Pinpoint the cell where the given text exists, returning its (X, Y) midpoint coordinate. 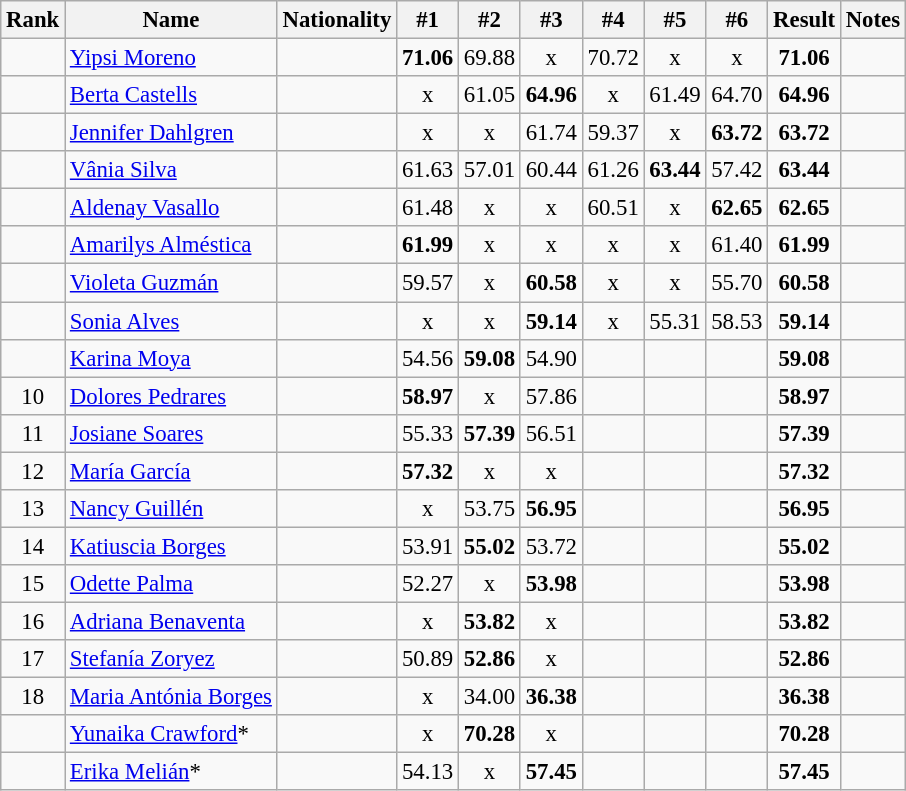
58.53 (737, 321)
17 (33, 659)
10 (33, 396)
María García (172, 471)
#1 (428, 20)
Name (172, 20)
Yipsi Moreno (172, 58)
12 (33, 471)
Stefanía Zoryez (172, 659)
Berta Castells (172, 95)
Vânia Silva (172, 170)
56.51 (551, 433)
61.26 (613, 170)
61.74 (551, 133)
61.40 (737, 245)
Maria Antónia Borges (172, 697)
69.88 (490, 58)
57.86 (551, 396)
53.91 (428, 546)
61.48 (428, 208)
Amarilys Alméstica (172, 245)
52.27 (428, 584)
Odette Palma (172, 584)
57.01 (490, 170)
Karina Moya (172, 358)
Katiuscia Borges (172, 546)
Rank (33, 20)
#4 (613, 20)
64.70 (737, 95)
59.37 (613, 133)
Sonia Alves (172, 321)
Dolores Pedrares (172, 396)
70.72 (613, 58)
55.31 (675, 321)
Jennifer Dahlgren (172, 133)
Result (804, 20)
#2 (490, 20)
Violeta Guzmán (172, 283)
Aldenay Vasallo (172, 208)
Nationality (336, 20)
18 (33, 697)
#3 (551, 20)
54.90 (551, 358)
Notes (872, 20)
Adriana Benaventa (172, 621)
50.89 (428, 659)
60.44 (551, 170)
15 (33, 584)
61.63 (428, 170)
60.51 (613, 208)
16 (33, 621)
54.13 (428, 772)
59.57 (428, 283)
55.33 (428, 433)
Nancy Guillén (172, 509)
53.72 (551, 546)
57.42 (737, 170)
61.05 (490, 95)
13 (33, 509)
54.56 (428, 358)
34.00 (490, 697)
Erika Melián* (172, 772)
61.49 (675, 95)
#5 (675, 20)
Yunaika Crawford* (172, 734)
55.70 (737, 283)
14 (33, 546)
11 (33, 433)
#6 (737, 20)
53.75 (490, 509)
Josiane Soares (172, 433)
